Pinpoint the cell where the given text exists, returning its [x, y] midpoint coordinate. 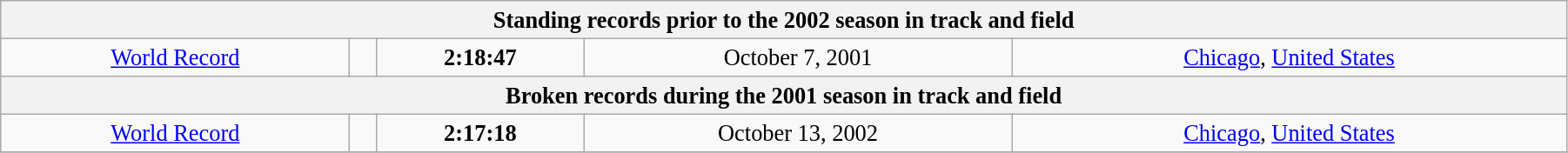
Standing records prior to the 2002 season in track and field [784, 19]
October 13, 2002 [799, 133]
2:18:47 [480, 57]
Broken records during the 2001 season in track and field [784, 95]
October 7, 2001 [799, 57]
2:17:18 [480, 133]
